From the cell containing the given text, extract its center point as [x, y] coordinate. 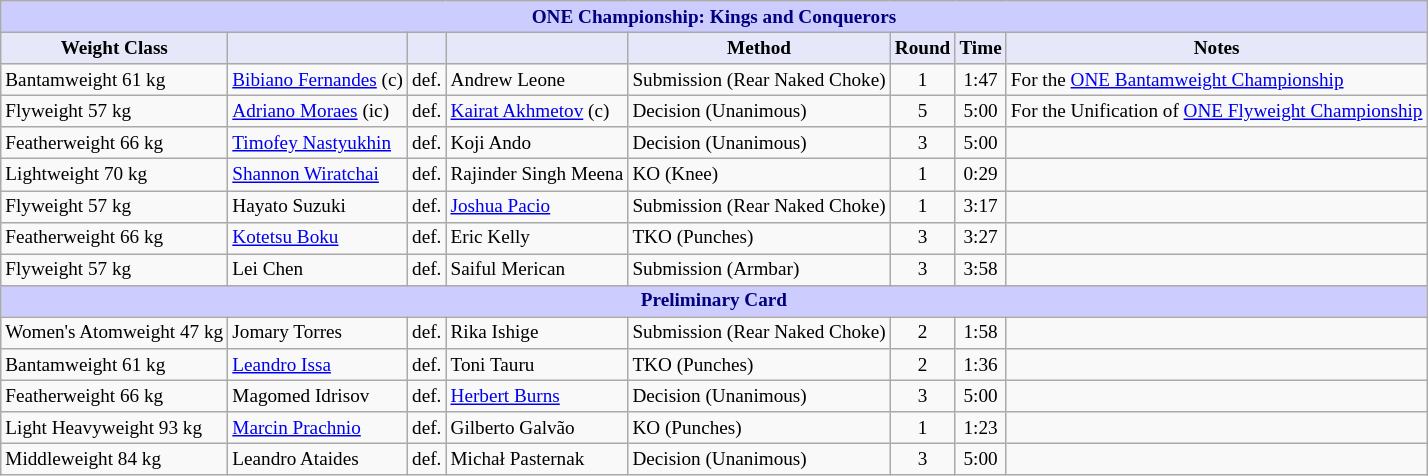
For the ONE Bantamweight Championship [1216, 80]
Preliminary Card [714, 301]
Koji Ando [537, 143]
Lightweight 70 kg [114, 175]
Eric Kelly [537, 238]
Round [922, 48]
Joshua Pacio [537, 206]
KO (Punches) [759, 428]
Andrew Leone [537, 80]
For the Unification of ONE Flyweight Championship [1216, 111]
0:29 [980, 175]
Time [980, 48]
Gilberto Galvão [537, 428]
Hayato Suzuki [318, 206]
Magomed Idrisov [318, 396]
Toni Tauru [537, 365]
Submission (Armbar) [759, 270]
3:27 [980, 238]
Lei Chen [318, 270]
Jomary Torres [318, 333]
Leandro Ataides [318, 460]
Light Heavyweight 93 kg [114, 428]
Shannon Wiratchai [318, 175]
Notes [1216, 48]
3:58 [980, 270]
1:23 [980, 428]
Weight Class [114, 48]
Women's Atomweight 47 kg [114, 333]
3:17 [980, 206]
Kotetsu Boku [318, 238]
Timofey Nastyukhin [318, 143]
Bibiano Fernandes (c) [318, 80]
5 [922, 111]
Middleweight 84 kg [114, 460]
Kairat Akhmetov (c) [537, 111]
1:47 [980, 80]
1:36 [980, 365]
Method [759, 48]
Rajinder Singh Meena [537, 175]
Marcin Prachnio [318, 428]
1:58 [980, 333]
Michał Pasternak [537, 460]
KO (Knee) [759, 175]
Herbert Burns [537, 396]
Adriano Moraes (ic) [318, 111]
Rika Ishige [537, 333]
Leandro Issa [318, 365]
Saiful Merican [537, 270]
ONE Championship: Kings and Conquerors [714, 17]
